Output the [X, Y] coordinate of the center of the cell containing the given text.  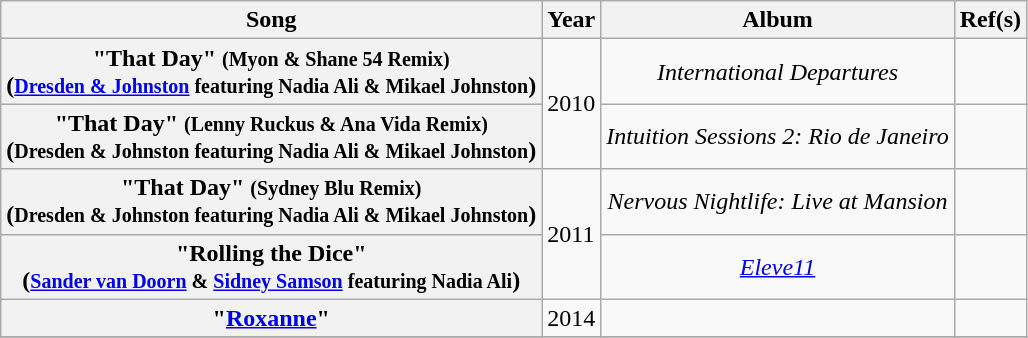
"Rolling the Dice" (Sander van Doorn & Sidney Samson featuring Nadia Ali) [272, 266]
Nervous Nightlife: Live at Mansion [778, 202]
Album [778, 20]
"Roxanne" [272, 318]
Song [272, 20]
Year [572, 20]
Eleve11 [778, 266]
"That Day" (Lenny Ruckus & Ana Vida Remix) (Dresden & Johnston featuring Nadia Ali & Mikael Johnston) [272, 136]
2014 [572, 318]
2010 [572, 104]
"That Day" (Myon & Shane 54 Remix) (Dresden & Johnston featuring Nadia Ali & Mikael Johnston) [272, 72]
Intuition Sessions 2: Rio de Janeiro [778, 136]
Ref(s) [990, 20]
International Departures [778, 72]
"That Day" (Sydney Blu Remix) (Dresden & Johnston featuring Nadia Ali & Mikael Johnston) [272, 202]
2011 [572, 234]
